Scan for the cell matching the given text and deliver its [X, Y] coordinate at center. 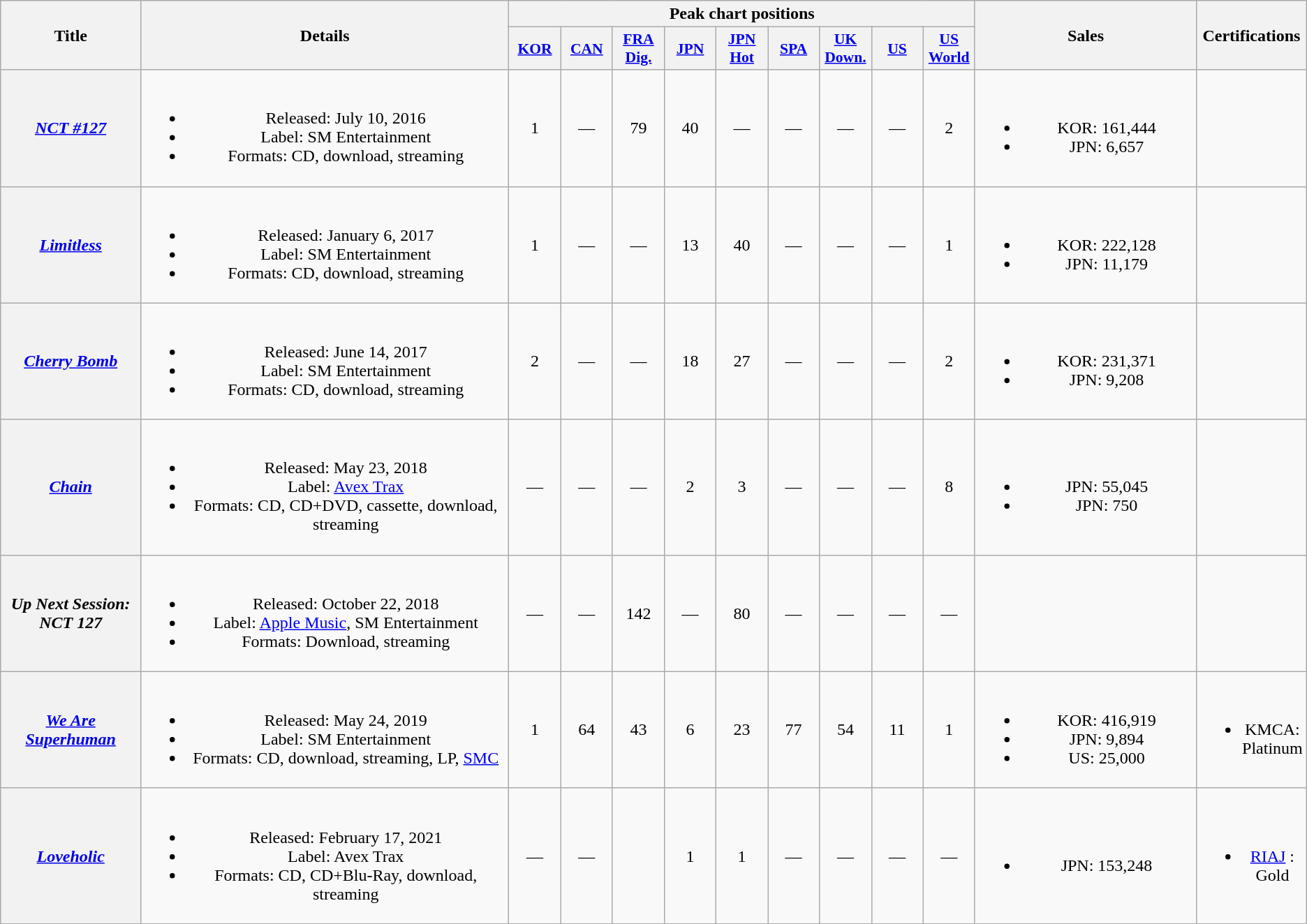
UK Down. [846, 49]
Released: May 23, 2018 Label: Avex TraxFormats: CD, CD+DVD, cassette, download, streaming [325, 487]
Sales [1085, 35]
Released: May 24, 2019Label: SM EntertainmentFormats: CD, download, streaming, LP, SMC [325, 730]
Chain [71, 487]
3 [742, 487]
27 [742, 362]
KOR: 161,444JPN: 6,657 [1085, 128]
Details [325, 35]
Title [71, 35]
Up Next Session: NCT 127 [71, 613]
FRA Dig. [638, 49]
Released: January 6, 2017Label: SM EntertainmentFormats: CD, download, streaming [325, 244]
NCT #127 [71, 128]
US [897, 49]
JPN Hot [742, 49]
Released: October 22, 2018Label: Apple Music, SM EntertainmentFormats: Download, streaming [325, 613]
KOR [535, 49]
6 [691, 730]
USWorld [950, 49]
KOR: 222,128JPN: 11,179 [1085, 244]
RIAJ : Gold [1252, 856]
Cherry Bomb [71, 362]
77 [794, 730]
Loveholic [71, 856]
JPN [691, 49]
80 [742, 613]
18 [691, 362]
Certifications [1252, 35]
8 [950, 487]
13 [691, 244]
Released: July 10, 2016Label: SM EntertainmentFormats: CD, download, streaming [325, 128]
54 [846, 730]
142 [638, 613]
23 [742, 730]
JPN: 55,045 JPN: 750 [1085, 487]
CAN [586, 49]
64 [586, 730]
43 [638, 730]
KOR: 231,371JPN: 9,208 [1085, 362]
Peak chart positions [742, 14]
KOR: 416,919JPN: 9,894US: 25,000 [1085, 730]
JPN: 153,248 [1085, 856]
KMCA: Platinum [1252, 730]
79 [638, 128]
Released: June 14, 2017Label: SM EntertainmentFormats: CD, download, streaming [325, 362]
Released: February 17, 2021 Label: Avex TraxFormats: CD, CD+Blu-Ray, download, streaming [325, 856]
SPA [794, 49]
We Are Superhuman [71, 730]
11 [897, 730]
Limitless [71, 244]
